Pinpoint the cell where the given text exists, returning its (X, Y) midpoint coordinate. 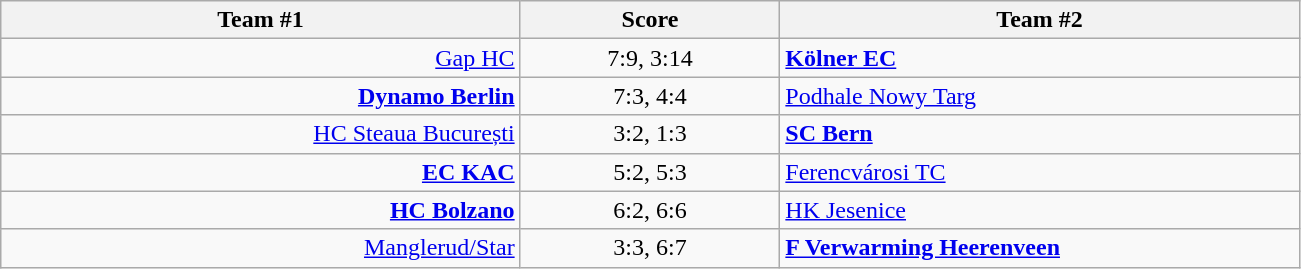
6:2, 6:6 (650, 210)
Kölner EC (1040, 58)
Ferencvárosi TC (1040, 172)
Gap HC (260, 58)
Podhale Nowy Targ (1040, 96)
3:3, 6:7 (650, 248)
HC Bolzano (260, 210)
Team #2 (1040, 20)
F Verwarming Heerenveen (1040, 248)
7:3, 4:4 (650, 96)
Score (650, 20)
3:2, 1:3 (650, 134)
HK Jesenice (1040, 210)
EC KAC (260, 172)
HC Steaua București (260, 134)
SC Bern (1040, 134)
Team #1 (260, 20)
Manglerud/Star (260, 248)
5:2, 5:3 (650, 172)
7:9, 3:14 (650, 58)
Dynamo Berlin (260, 96)
